For the text-containing cell, return its midpoint in (X, Y) coordinate format. 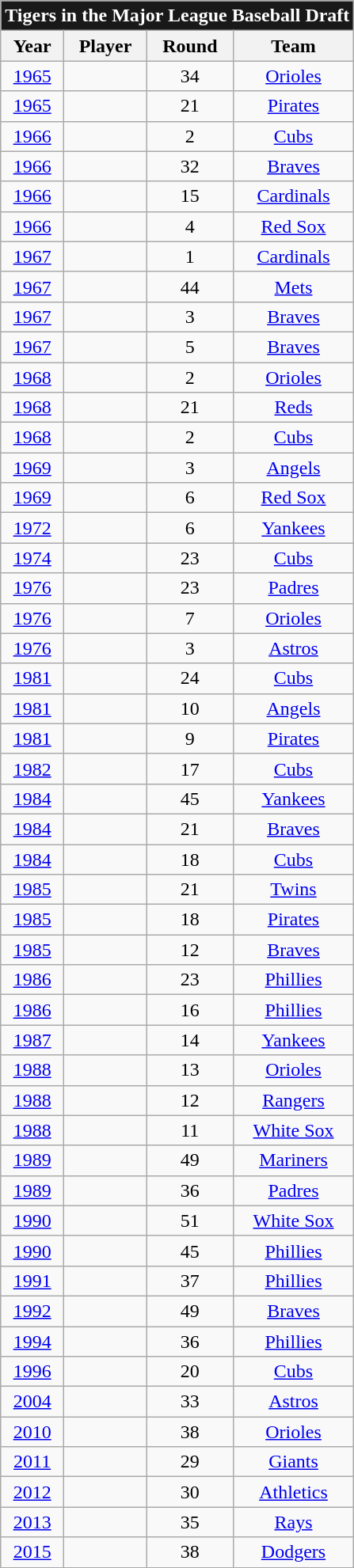
5 (190, 347)
1972 (32, 528)
Athletics (293, 1492)
29 (190, 1462)
Giants (293, 1462)
51 (190, 1221)
Team (293, 46)
24 (190, 678)
1994 (32, 1342)
1974 (32, 558)
2010 (32, 1432)
1996 (32, 1372)
Player (106, 46)
1987 (32, 1040)
44 (190, 287)
30 (190, 1492)
Rangers (293, 1100)
Mariners (293, 1160)
Mets (293, 287)
9 (190, 738)
1992 (32, 1311)
13 (190, 1070)
Twins (293, 890)
10 (190, 708)
34 (190, 76)
2013 (32, 1522)
15 (190, 196)
32 (190, 166)
14 (190, 1040)
7 (190, 618)
16 (190, 1010)
37 (190, 1281)
35 (190, 1522)
1982 (32, 769)
Rays (293, 1522)
11 (190, 1130)
Year (32, 46)
Tigers in the Major League Baseball Draft (177, 16)
33 (190, 1402)
Reds (293, 408)
2011 (32, 1462)
2015 (32, 1552)
Round (190, 46)
1 (190, 256)
17 (190, 769)
2012 (32, 1492)
1991 (32, 1281)
4 (190, 226)
Dodgers (293, 1552)
20 (190, 1372)
2004 (32, 1402)
